Search for the cell housing the specified text and yield its (x, y) center coordinate. 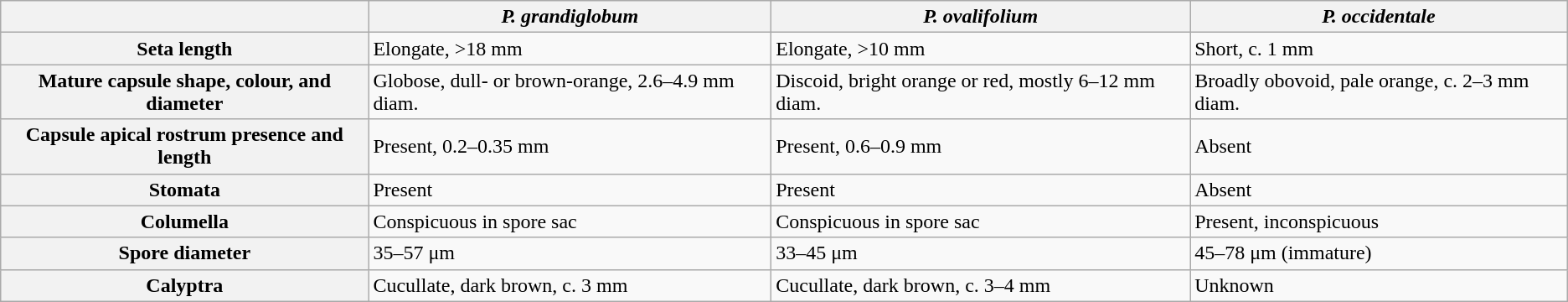
Elongate, >10 mm (981, 49)
Short, c. 1 mm (1379, 49)
Present, 0.2–0.35 mm (570, 146)
Stomata (184, 190)
Mature capsule shape, colour, and diameter (184, 92)
P. ovalifolium (981, 17)
Globose, dull- or brown-orange, 2.6–4.9 mm diam. (570, 92)
Elongate, >18 mm (570, 49)
Seta length (184, 49)
Spore diameter (184, 253)
Present, 0.6–0.9 mm (981, 146)
P. occidentale (1379, 17)
Unknown (1379, 285)
Discoid, bright orange or red, mostly 6–12 mm diam. (981, 92)
35–57 μm (570, 253)
Cucullate, dark brown, c. 3 mm (570, 285)
Columella (184, 221)
Cucullate, dark brown, c. 3–4 mm (981, 285)
45–78 μm (immature) (1379, 253)
Capsule apical rostrum presence and length (184, 146)
33–45 μm (981, 253)
Present, inconspicuous (1379, 221)
Calyptra (184, 285)
Broadly obovoid, pale orange, c. 2–3 mm diam. (1379, 92)
P. grandiglobum (570, 17)
